Locate the cell with the specified text and output its [x, y] center coordinate. 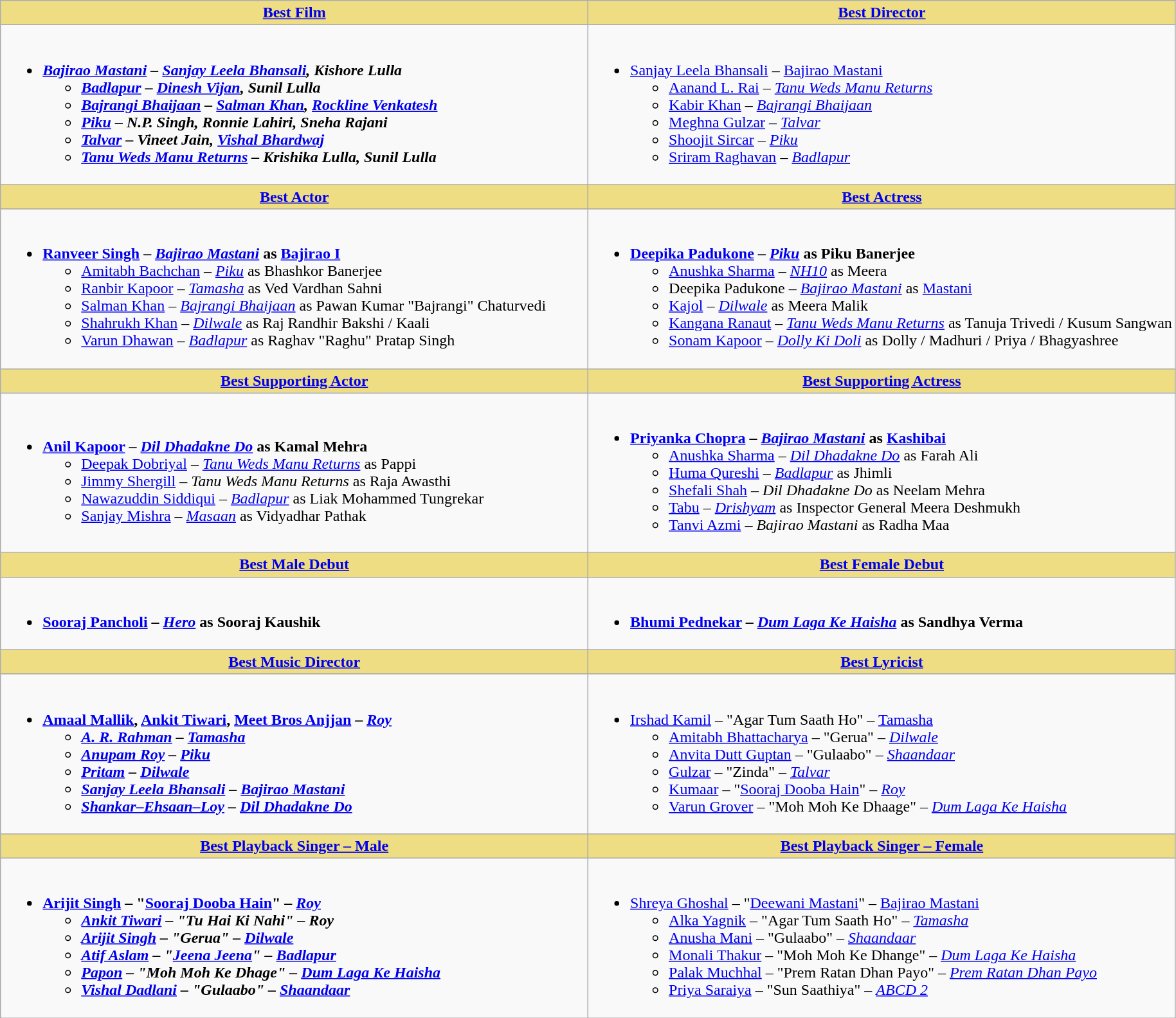
Best Actress [882, 197]
Best Playback Singer – Female [882, 846]
Sooraj Pancholi – Hero as Sooraj Kaushik [294, 614]
Best Director [882, 13]
Best Playback Singer – Male [294, 846]
Best Actor [294, 197]
Best Supporting Actress [882, 381]
Best Female Debut [882, 565]
Best Lyricist [882, 662]
Best Male Debut [294, 565]
Best Supporting Actor [294, 381]
Bhumi Pednekar – Dum Laga Ke Haisha as Sandhya Verma [882, 614]
Best Film [294, 13]
Best Music Director [294, 662]
